Return (x, y) of the center of cell containing provided text 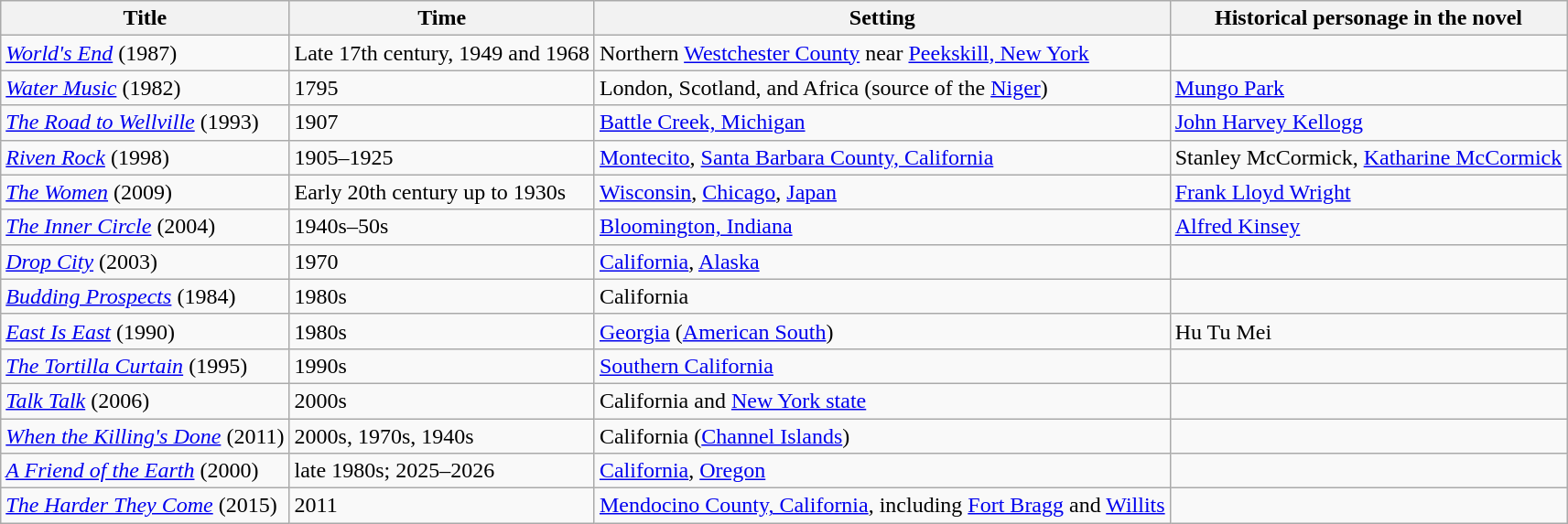
Wisconsin, Chicago, Japan (882, 192)
1905–1925 (441, 157)
California, Oregon (882, 471)
A Friend of the Earth (2000) (145, 471)
Southern California (882, 366)
Stanley McCormick, Katharine McCormick (1368, 157)
Battle Creek, Michigan (882, 123)
The Inner Circle (2004) (145, 227)
The Tortilla Curtain (1995) (145, 366)
East Is East (1990) (145, 331)
Historical personage in the novel (1368, 18)
Alfred Kinsey (1368, 227)
When the Killing's Done (2011) (145, 436)
Title (145, 18)
1970 (441, 262)
Budding Prospects (1984) (145, 296)
The Women (2009) (145, 192)
2000s (441, 401)
1795 (441, 88)
Frank Lloyd Wright (1368, 192)
The Road to Wellville (1993) (145, 123)
Drop City (2003) (145, 262)
John Harvey Kellogg (1368, 123)
2000s, 1970s, 1940s (441, 436)
Northern Westchester County near Peekskill, New York (882, 53)
Hu Tu Mei (1368, 331)
California (Channel Islands) (882, 436)
World's End (1987) (145, 53)
Riven Rock (1998) (145, 157)
Georgia (American South) (882, 331)
California (882, 296)
California, Alaska (882, 262)
Mungo Park (1368, 88)
Talk Talk (2006) (145, 401)
Water Music (1982) (145, 88)
Mendocino County, California, including Fort Bragg and Willits (882, 506)
2011 (441, 506)
Early 20th century up to 1930s (441, 192)
Time (441, 18)
London, Scotland, and Africa (source of the Niger) (882, 88)
Late 17th century, 1949 and 1968 (441, 53)
Setting (882, 18)
1990s (441, 366)
Bloomington, Indiana (882, 227)
California and New York state (882, 401)
1940s–50s (441, 227)
late 1980s; 2025–2026 (441, 471)
The Harder They Come (2015) (145, 506)
1907 (441, 123)
Montecito, Santa Barbara County, California (882, 157)
